Identify which cell holds the provided text, then report its (X, Y) central coordinate. 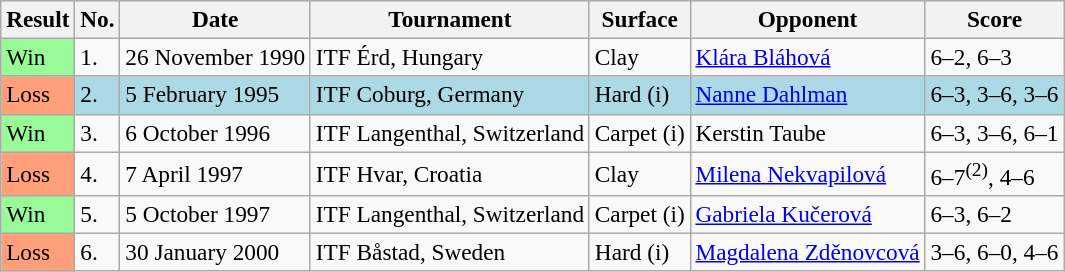
Opponent (808, 19)
ITF Érd, Hungary (450, 57)
6–3, 3–6, 6–1 (994, 133)
ITF Båstad, Sweden (450, 252)
5. (98, 214)
6. (98, 252)
Result (38, 19)
6–3, 6–2 (994, 214)
2. (98, 95)
5 October 1997 (215, 214)
Score (994, 19)
Milena Nekvapilová (808, 173)
Surface (640, 19)
4. (98, 173)
26 November 1990 (215, 57)
Nanne Dahlman (808, 95)
6–2, 6–3 (994, 57)
ITF Hvar, Croatia (450, 173)
Gabriela Kučerová (808, 214)
6 October 1996 (215, 133)
6–7(2), 4–6 (994, 173)
No. (98, 19)
ITF Coburg, Germany (450, 95)
Tournament (450, 19)
1. (98, 57)
7 April 1997 (215, 173)
3–6, 6–0, 4–6 (994, 252)
Kerstin Taube (808, 133)
Date (215, 19)
3. (98, 133)
Klára Bláhová (808, 57)
5 February 1995 (215, 95)
6–3, 3–6, 3–6 (994, 95)
30 January 2000 (215, 252)
Magdalena Zděnovcová (808, 252)
